Find where the given text appears and provide that cell's center as [X, Y] coordinate. 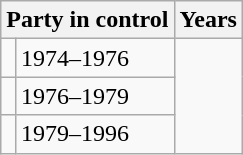
1979–1996 [94, 134]
1976–1979 [94, 96]
Party in control [88, 20]
Years [208, 20]
1974–1976 [94, 58]
